Locate the cell with the specified text and output its (x, y) center coordinate. 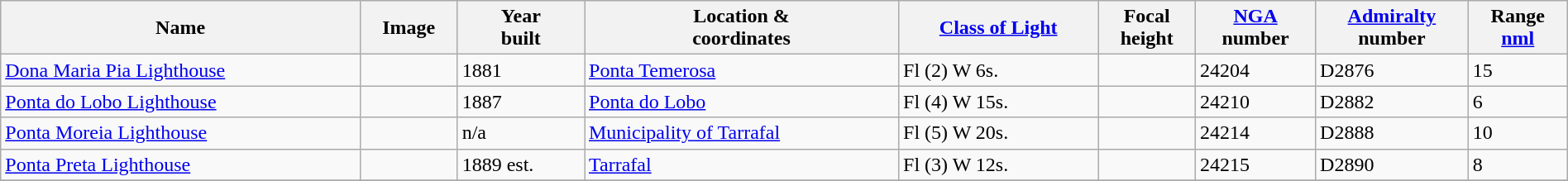
Ponta Temerosa (741, 70)
1889 est. (521, 164)
Ponta Preta Lighthouse (180, 164)
24204 (1255, 70)
Rangenml (1518, 28)
1881 (521, 70)
D2888 (1393, 133)
24210 (1255, 102)
Fl (4) W 15s. (999, 102)
1887 (521, 102)
24215 (1255, 164)
Location & coordinates (741, 28)
Municipality of Tarrafal (741, 133)
Dona Maria Pia Lighthouse (180, 70)
Yearbuilt (521, 28)
10 (1518, 133)
15 (1518, 70)
Ponta do Lobo (741, 102)
D2882 (1393, 102)
Fl (5) W 20s. (999, 133)
Ponta do Lobo Lighthouse (180, 102)
Class of Light (999, 28)
Ponta Moreia Lighthouse (180, 133)
NGAnumber (1255, 28)
Fl (2) W 6s. (999, 70)
Fl (3) W 12s. (999, 164)
D2876 (1393, 70)
Name (180, 28)
D2890 (1393, 164)
6 (1518, 102)
Focalheight (1147, 28)
24214 (1255, 133)
8 (1518, 164)
Tarrafal (741, 164)
Admiraltynumber (1393, 28)
Image (409, 28)
n/a (521, 133)
